Extract the [x, y] coordinate from the center of the cell holding the provided text.  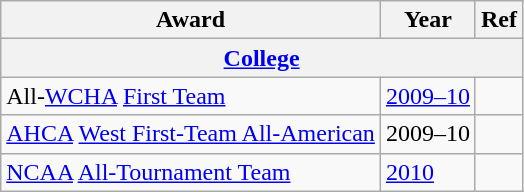
College [262, 58]
AHCA West First-Team All-American [191, 134]
Year [428, 20]
All-WCHA First Team [191, 96]
Ref [498, 20]
NCAA All-Tournament Team [191, 172]
Award [191, 20]
2010 [428, 172]
